Pinpoint the cell where the given text exists, returning its (x, y) midpoint coordinate. 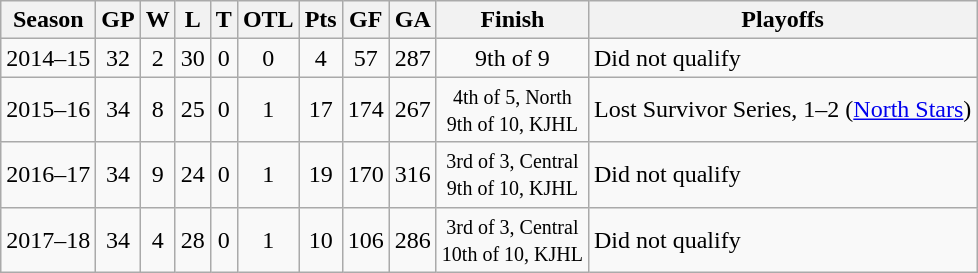
GA (412, 20)
24 (192, 174)
10 (320, 240)
4th of 5, North9th of 10, KJHL (512, 110)
Pts (320, 20)
3rd of 3, Central9th of 10, KJHL (512, 174)
2 (158, 58)
30 (192, 58)
GP (118, 20)
25 (192, 110)
174 (366, 110)
287 (412, 58)
316 (412, 174)
17 (320, 110)
8 (158, 110)
28 (192, 240)
267 (412, 110)
9th of 9 (512, 58)
GF (366, 20)
106 (366, 240)
9 (158, 174)
2014–15 (48, 58)
3rd of 3, Central10th of 10, KJHL (512, 240)
286 (412, 240)
W (158, 20)
Lost Survivor Series, 1–2 (North Stars) (782, 110)
57 (366, 58)
2017–18 (48, 240)
T (224, 20)
2016–17 (48, 174)
Season (48, 20)
Finish (512, 20)
19 (320, 174)
Playoffs (782, 20)
32 (118, 58)
L (192, 20)
OTL (268, 20)
2015–16 (48, 110)
170 (366, 174)
